Find where the given text appears and provide that cell's center as (x, y) coordinate. 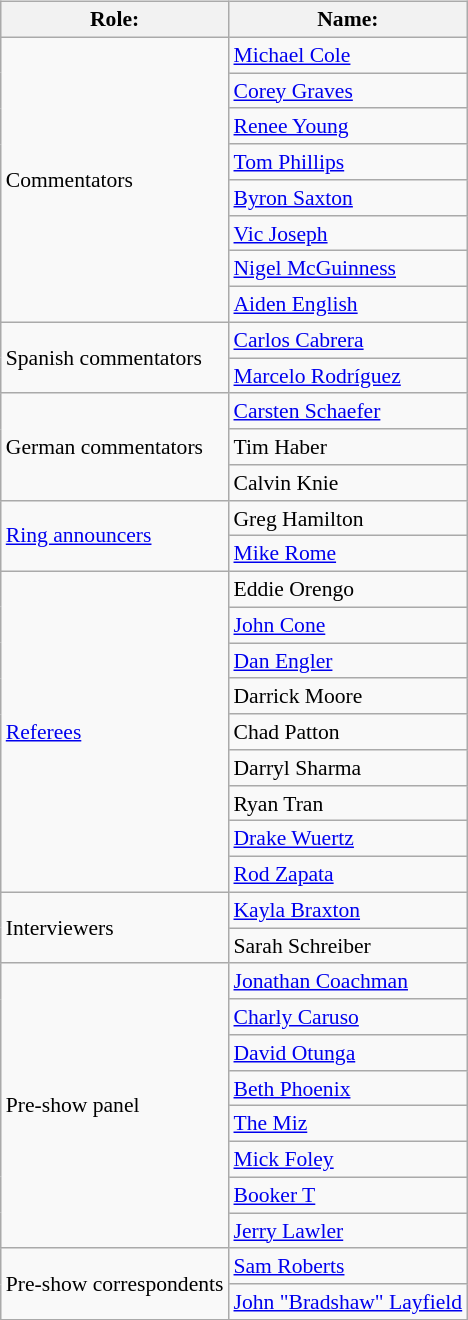
Carsten Schaefer (348, 411)
Mike Rome (348, 554)
Referees (115, 732)
Carlos Cabrera (348, 340)
Dan Engler (348, 661)
Name: (348, 20)
Calvin Knie (348, 483)
Charly Caruso (348, 1017)
Chad Patton (348, 732)
Sam Roberts (348, 1266)
Eddie Orengo (348, 590)
Kayla Braxton (348, 910)
Greg Hamilton (348, 518)
Pre-show correspondents (115, 1284)
Interviewers (115, 928)
Tom Phillips (348, 162)
Role: (115, 20)
David Otunga (348, 1053)
Mick Foley (348, 1160)
Commentators (115, 180)
Rod Zapata (348, 875)
Jerry Lawler (348, 1231)
Marcelo Rodríguez (348, 376)
Jonathan Coachman (348, 981)
Spanish commentators (115, 358)
Aiden English (348, 305)
Sarah Schreiber (348, 946)
The Miz (348, 1124)
Byron Saxton (348, 198)
Darryl Sharma (348, 768)
Corey Graves (348, 91)
Ring announcers (115, 536)
Tim Haber (348, 447)
German commentators (115, 446)
Beth Phoenix (348, 1088)
Vic Joseph (348, 233)
John Cone (348, 625)
Booker T (348, 1195)
Nigel McGuinness (348, 269)
Ryan Tran (348, 803)
Michael Cole (348, 55)
Drake Wuertz (348, 839)
John "Bradshaw" Layfield (348, 1302)
Renee Young (348, 126)
Pre-show panel (115, 1106)
Darrick Moore (348, 696)
